Find where the given text appears and provide that cell's center as (x, y) coordinate. 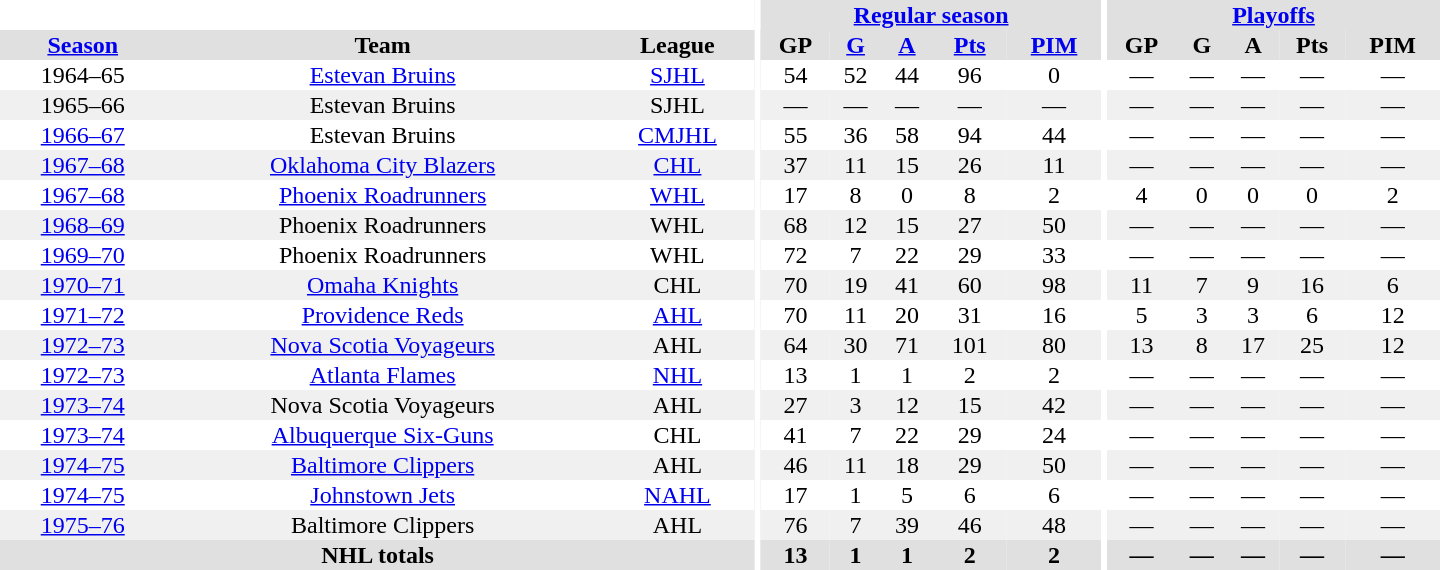
98 (1054, 285)
36 (856, 135)
71 (906, 345)
76 (796, 525)
30 (856, 345)
60 (970, 285)
Atlanta Flames (382, 375)
Regular season (931, 15)
9 (1252, 285)
CMJHL (678, 135)
Oklahoma City Blazers (382, 165)
24 (1054, 435)
1966–67 (82, 135)
54 (796, 75)
31 (970, 315)
48 (1054, 525)
NHL totals (378, 555)
League (678, 45)
Albuquerque Six-Guns (382, 435)
37 (796, 165)
Season (82, 45)
68 (796, 225)
1969–70 (82, 255)
NHL (678, 375)
1970–71 (82, 285)
Omaha Knights (382, 285)
1975–76 (82, 525)
64 (796, 345)
20 (906, 315)
Johnstown Jets (382, 495)
33 (1054, 255)
72 (796, 255)
1968–69 (82, 225)
96 (970, 75)
94 (970, 135)
Providence Reds (382, 315)
18 (906, 465)
55 (796, 135)
58 (906, 135)
4 (1142, 195)
39 (906, 525)
101 (970, 345)
Playoffs (1274, 15)
52 (856, 75)
1964–65 (82, 75)
80 (1054, 345)
NAHL (678, 495)
1971–72 (82, 315)
19 (856, 285)
1965–66 (82, 105)
Team (382, 45)
26 (970, 165)
42 (1054, 405)
25 (1312, 345)
